Output the [X, Y] coordinate of the center of the cell containing the given text.  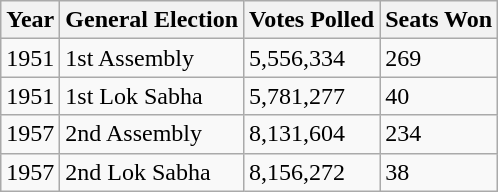
Year [30, 20]
1st Assembly [152, 58]
Seats Won [439, 20]
8,131,604 [312, 134]
5,781,277 [312, 96]
8,156,272 [312, 172]
1st Lok Sabha [152, 96]
40 [439, 96]
38 [439, 172]
269 [439, 58]
5,556,334 [312, 58]
General Election [152, 20]
Votes Polled [312, 20]
2nd Lok Sabha [152, 172]
2nd Assembly [152, 134]
234 [439, 134]
